Extract the [x, y] coordinate from the center of the cell holding the provided text.  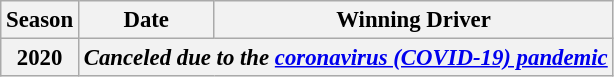
Winning Driver [414, 20]
Date [146, 20]
Season [40, 20]
2020 [40, 58]
Canceled due to the coronavirus (COVID-19) pandemic [346, 58]
